Extract the [X, Y] coordinate from the center of the cell holding the provided text.  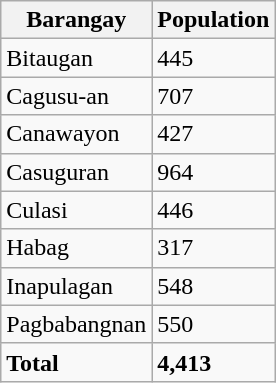
4,413 [214, 362]
550 [214, 324]
427 [214, 134]
Inapulagan [76, 286]
Habag [76, 248]
707 [214, 96]
Culasi [76, 210]
Canawayon [76, 134]
Bitaugan [76, 58]
Population [214, 20]
317 [214, 248]
Casuguran [76, 172]
Cagusu-an [76, 96]
Total [76, 362]
Barangay [76, 20]
445 [214, 58]
964 [214, 172]
548 [214, 286]
446 [214, 210]
Pagbabangnan [76, 324]
